Determine the (X, Y) coordinate at the center of the cell enclosing the given text.  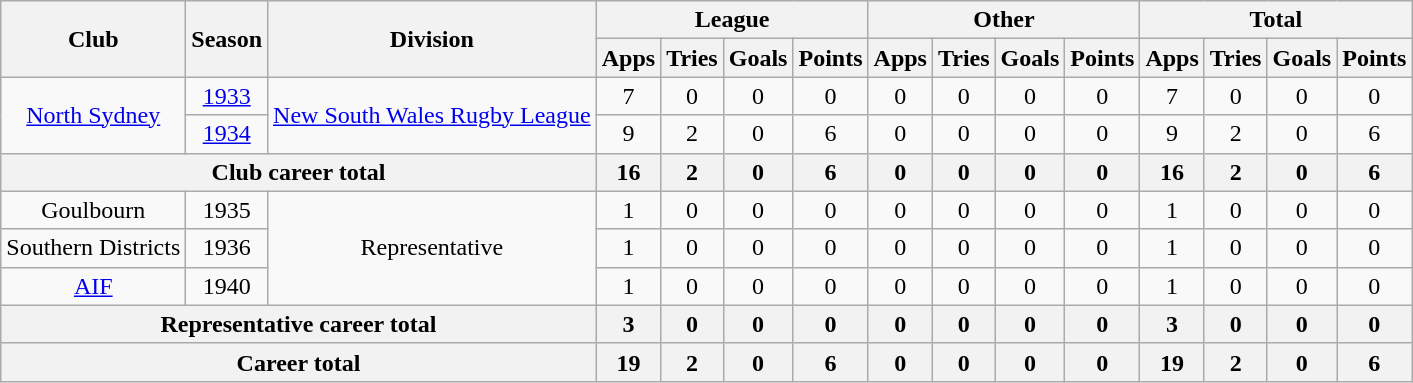
1935 (227, 210)
Club (94, 39)
Other (1004, 20)
Representative career total (298, 324)
1940 (227, 286)
AIF (94, 286)
Representative (432, 248)
1934 (227, 134)
Season (227, 39)
Club career total (298, 172)
Goulbourn (94, 210)
1936 (227, 248)
Southern Districts (94, 248)
New South Wales Rugby League (432, 115)
Total (1276, 20)
1933 (227, 96)
Career total (298, 362)
League (732, 20)
Division (432, 39)
North Sydney (94, 115)
